Identify which cell holds the provided text, then report its [X, Y] central coordinate. 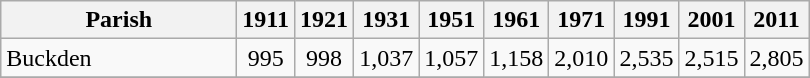
1911 [266, 20]
1931 [386, 20]
2,535 [646, 58]
1,158 [516, 58]
2,515 [712, 58]
995 [266, 58]
2001 [712, 20]
1,037 [386, 58]
2,805 [776, 58]
2011 [776, 20]
998 [324, 58]
Buckden [119, 58]
1951 [452, 20]
1921 [324, 20]
1971 [582, 20]
1991 [646, 20]
Parish [119, 20]
2,010 [582, 58]
1,057 [452, 58]
1961 [516, 20]
